From the cell containing the given text, extract its center point as (X, Y) coordinate. 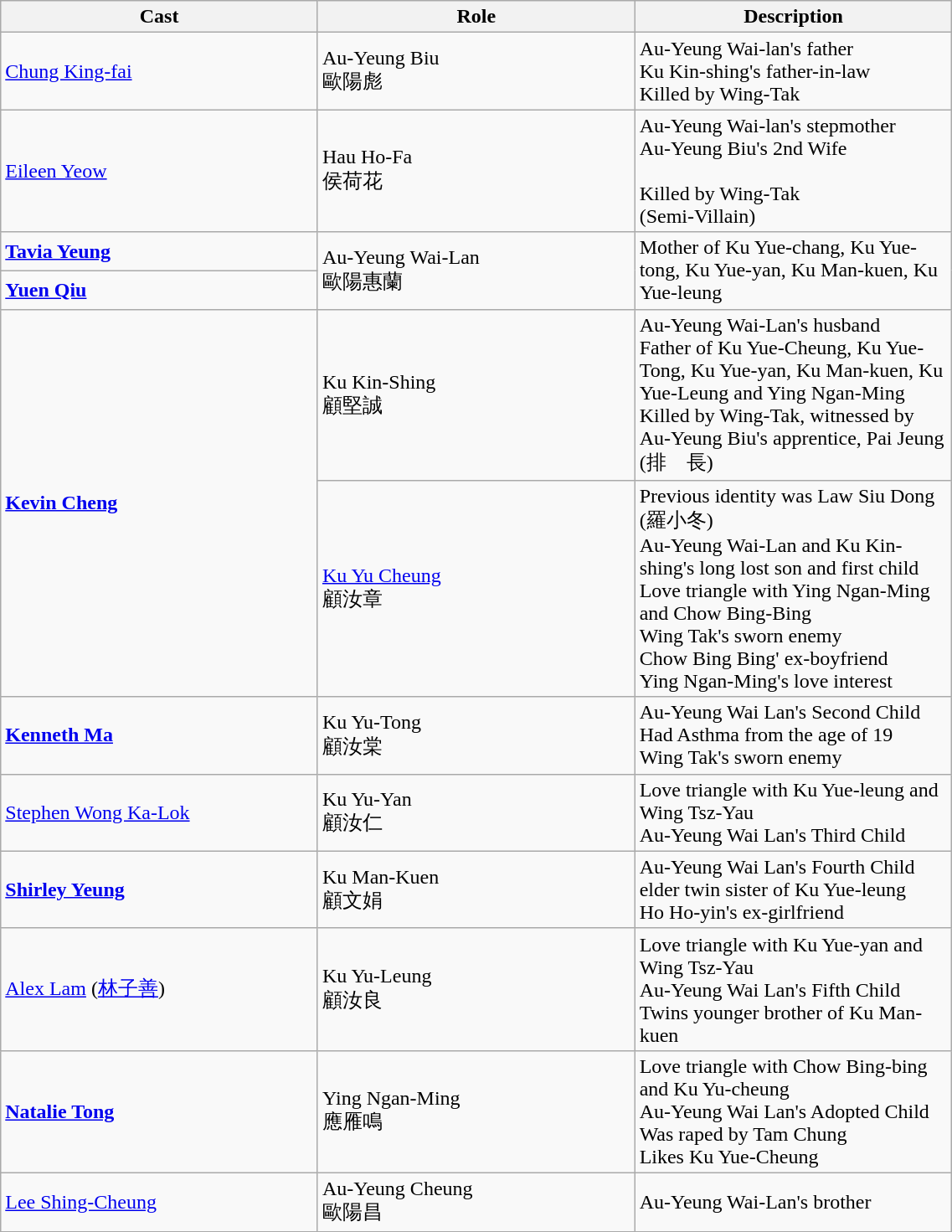
Ku Yu-Leung顧汝良 (476, 989)
Au-Yeung Cheung歐陽昌 (476, 1202)
Tavia Yeung (159, 251)
Kenneth Ma (159, 735)
Natalie Tong (159, 1111)
Au-Yeung Wai Lan's Second Child Had Asthma from the age of 19 Wing Tak's sworn enemy (794, 735)
Stephen Wong Ka-Lok (159, 812)
Love triangle with Chow Bing-bing and Ku Yu-cheung Au-Yeung Wai Lan's Adopted Child Was raped by Tam Chung Likes Ku Yue-Cheung (794, 1111)
Au-Yeung Wai-Lan歐陽惠蘭 (476, 271)
Description (794, 17)
Alex Lam (林子善) (159, 989)
Love triangle with Ku Yue-leung and Wing Tsz-Yau Au-Yeung Wai Lan's Third Child (794, 812)
Lee Shing-Cheung (159, 1202)
Ku Yu Cheung 顧汝章 (476, 590)
Love triangle with Ku Yue-yan and Wing Tsz-Yau Au-Yeung Wai Lan's Fifth Child Twins younger brother of Ku Man-kuen (794, 989)
Hau Ho-Fa侯荷花 (476, 171)
Au-Yeung Biu歐陽彪 (476, 71)
Chung King-fai (159, 71)
Au-Yeung Wai-lan's father Ku Kin-shing's father-in-law Killed by Wing-Tak (794, 71)
Au-Yeung Wai Lan's Fourth Child elder twin sister of Ku Yue-leung Ho Ho-yin's ex-girlfriend (794, 889)
Cast (159, 17)
Ku Yu-Tong顧汝棠 (476, 735)
Au-Yeung Wai-lan's stepmother Au-Yeung Biu's 2nd Wife Killed by Wing-Tak (Semi-Villain) (794, 171)
Yuen Qiu (159, 290)
Au-Yeung Wai-Lan's brother (794, 1202)
Mother of Ku Yue-chang, Ku Yue-tong, Ku Yue-yan, Ku Man-kuen, Ku Yue-leung (794, 271)
Ku Yu-Yan顧汝仁 (476, 812)
Role (476, 17)
Eileen Yeow (159, 171)
Ku Man-Kuen顧文娟 (476, 889)
Ku Kin-Shing顧堅誠 (476, 395)
Kevin Cheng (159, 503)
Shirley Yeung (159, 889)
Ying Ngan-Ming應雁鳴 (476, 1111)
